Scan for the cell matching the given text and deliver its [X, Y] coordinate at center. 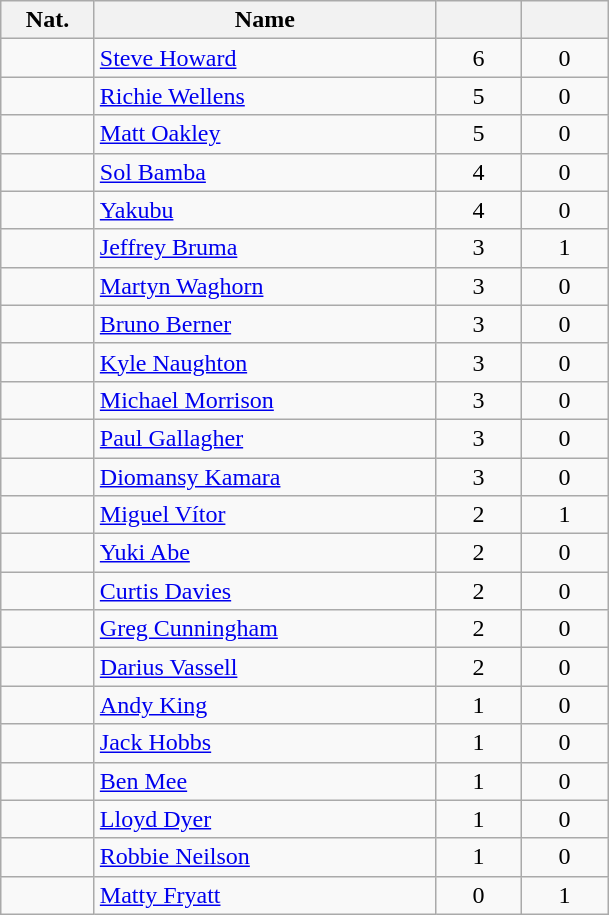
Curtis Davies [264, 591]
Ben Mee [264, 781]
Jack Hobbs [264, 743]
Steve Howard [264, 58]
Matty Fryatt [264, 895]
6 [478, 58]
Yuki Abe [264, 553]
Martyn Waghorn [264, 286]
Jeffrey Bruma [264, 248]
Name [264, 20]
Diomansy Kamara [264, 477]
Paul Gallagher [264, 438]
Yakubu [264, 210]
Greg Cunningham [264, 629]
Darius Vassell [264, 667]
Lloyd Dyer [264, 819]
Michael Morrison [264, 400]
Sol Bamba [264, 172]
Miguel Vítor [264, 515]
Robbie Neilson [264, 857]
Kyle Naughton [264, 362]
Bruno Berner [264, 324]
Richie Wellens [264, 96]
Andy King [264, 705]
Nat. [48, 20]
Matt Oakley [264, 134]
